For the text-containing cell, return its midpoint in [x, y] coordinate format. 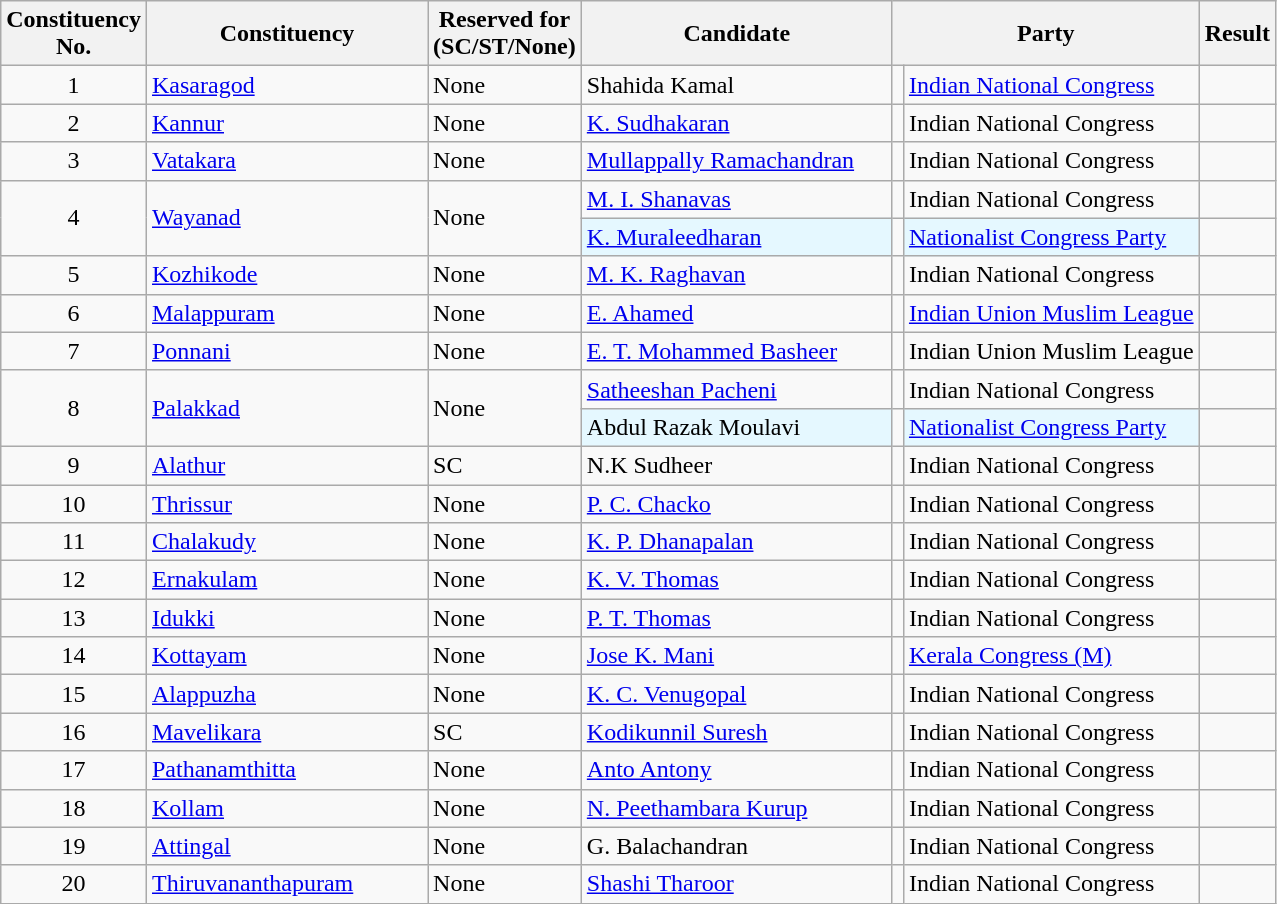
G. Balachandran [736, 846]
8 [74, 408]
K. P. Dhanapalan [736, 542]
Ponnani [286, 351]
Mullappally Ramachandran [736, 161]
Ernakulam [286, 580]
11 [74, 542]
9 [74, 465]
Kottayam [286, 656]
E. T. Mohammed Basheer [736, 351]
19 [74, 846]
6 [74, 313]
P. C. Chacko [736, 503]
17 [74, 770]
E. Ahamed [736, 313]
M. I. Shanavas [736, 199]
Idukki [286, 618]
Alathur [286, 465]
18 [74, 808]
Wayanad [286, 218]
Palakkad [286, 408]
Malappuram [286, 313]
10 [74, 503]
Jose K. Mani [736, 656]
13 [74, 618]
14 [74, 656]
Reserved for(SC/ST/None) [505, 34]
K. Sudhakaran [736, 123]
Attingal [286, 846]
Vatakara [286, 161]
Pathanamthitta [286, 770]
20 [74, 884]
4 [74, 218]
M. K. Raghavan [736, 275]
Kasaragod [286, 85]
Chalakudy [286, 542]
Kerala Congress (M) [1051, 656]
2 [74, 123]
N. Peethambara Kurup [736, 808]
7 [74, 351]
Result [1237, 34]
K. Muraleedharan [736, 237]
Constituency [286, 34]
3 [74, 161]
Alappuzha [286, 694]
Constituency No. [74, 34]
15 [74, 694]
Mavelikara [286, 732]
1 [74, 85]
5 [74, 275]
Abdul Razak Moulavi [736, 427]
Kollam [286, 808]
Party [1046, 34]
Shahida Kamal [736, 85]
Thiruvananthapuram [286, 884]
K. C. Venugopal [736, 694]
K. V. Thomas [736, 580]
Satheeshan Pacheni [736, 389]
12 [74, 580]
Anto Antony [736, 770]
Thrissur [286, 503]
N.K Sudheer [736, 465]
Candidate [736, 34]
P. T. Thomas [736, 618]
16 [74, 732]
Kannur [286, 123]
Kodikunnil Suresh [736, 732]
Kozhikode [286, 275]
Shashi Tharoor [736, 884]
